Provide the (x, y) coordinate of the cell's center where the given text is located.  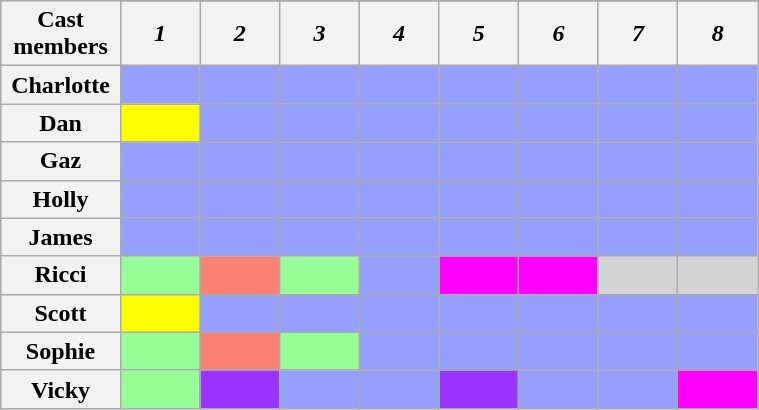
6 (559, 34)
4 (399, 34)
1 (160, 34)
Gaz (61, 161)
8 (718, 34)
Sophie (61, 351)
Cast members (61, 34)
Ricci (61, 275)
Scott (61, 313)
7 (638, 34)
2 (240, 34)
Charlotte (61, 85)
Dan (61, 123)
5 (479, 34)
James (61, 237)
Vicky (61, 389)
Holly (61, 199)
3 (320, 34)
